Search for the cell housing the specified text and yield its (X, Y) center coordinate. 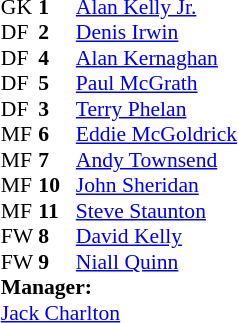
5 (57, 83)
2 (57, 33)
Steve Staunton (156, 211)
6 (57, 135)
7 (57, 160)
10 (57, 185)
Alan Kernaghan (156, 58)
Andy Townsend (156, 160)
David Kelly (156, 237)
9 (57, 262)
Denis Irwin (156, 33)
Terry Phelan (156, 109)
Manager: (119, 287)
3 (57, 109)
Niall Quinn (156, 262)
Eddie McGoldrick (156, 135)
8 (57, 237)
John Sheridan (156, 185)
Paul McGrath (156, 83)
11 (57, 211)
4 (57, 58)
